Capture the cell that displays the provided text and extract its [x, y] central coordinate. 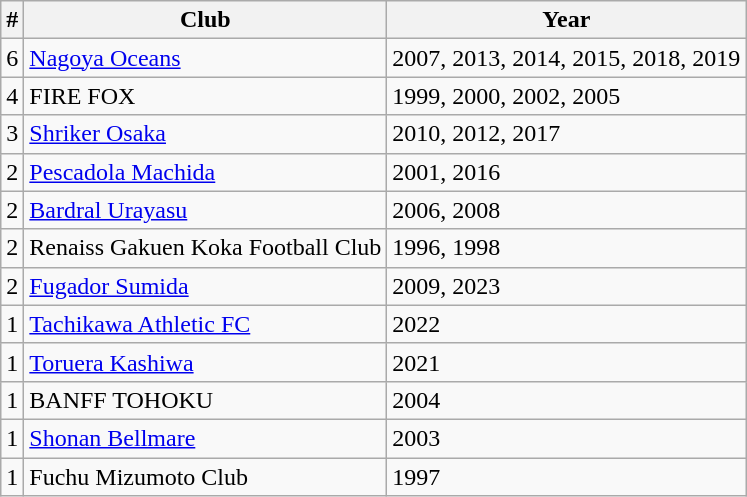
FIRE FOX [206, 96]
BANFF TOHOKU [206, 400]
1999, 2000, 2002, 2005 [566, 96]
Tachikawa Athletic FC [206, 324]
1996, 1998 [566, 248]
2003 [566, 438]
Fuchu Mizumoto Club [206, 477]
2009, 2023 [566, 286]
2022 [566, 324]
Nagoya Oceans [206, 58]
2004 [566, 400]
Toruera Kashiwa [206, 362]
2010, 2012, 2017 [566, 134]
Club [206, 20]
Renaiss Gakuen Koka Football Club [206, 248]
4 [12, 96]
Year [566, 20]
3 [12, 134]
2007, 2013, 2014, 2015, 2018, 2019 [566, 58]
Pescadola Machida [206, 172]
# [12, 20]
6 [12, 58]
Shriker Osaka [206, 134]
2006, 2008 [566, 210]
Fugador Sumida [206, 286]
Shonan Bellmare [206, 438]
Bardral Urayasu [206, 210]
2001, 2016 [566, 172]
2021 [566, 362]
1997 [566, 477]
